Pinpoint the cell where the given text exists, returning its [X, Y] midpoint coordinate. 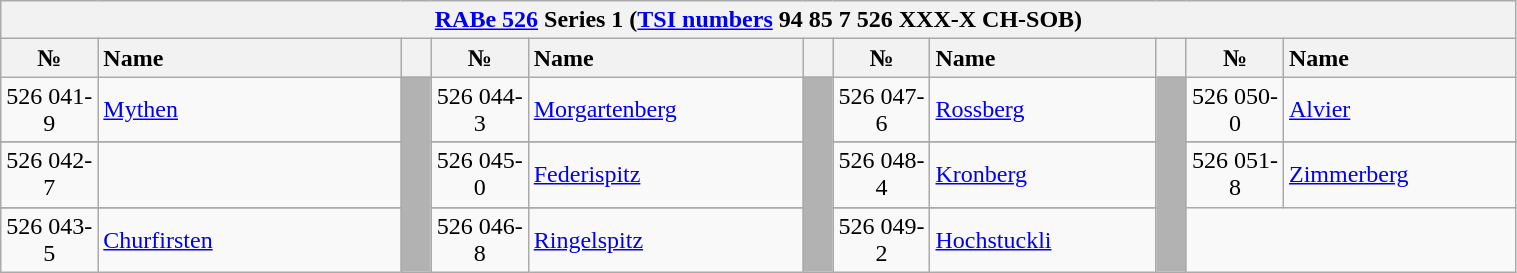
Mythen [250, 110]
Morgartenberg [665, 110]
526 044-3 [480, 110]
RABe 526 Series 1 (TSI numbers 94 85 7 526 XXX-X CH-SOB) [758, 20]
526 047-6 [882, 110]
526 046-8 [480, 240]
Kronberg [1043, 174]
526 041-9 [50, 110]
Alvier [1400, 110]
526 051-8 [1234, 174]
Churfirsten [250, 240]
526 050-0 [1234, 110]
526 049-2 [882, 240]
Rossberg [1043, 110]
Ringelspitz [665, 240]
526 045-0 [480, 174]
526 043-5 [50, 240]
Federispitz [665, 174]
526 048-4 [882, 174]
Hochstuckli [1043, 240]
Zimmerberg [1400, 174]
526 042-7 [50, 174]
